Pinpoint the cell where the given text exists, returning its (X, Y) midpoint coordinate. 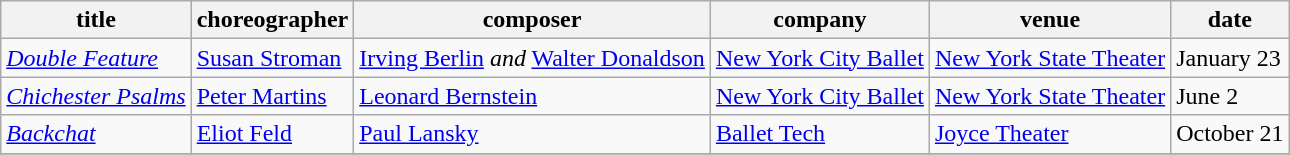
June 2 (1230, 96)
venue (1050, 20)
date (1230, 20)
Leonard Bernstein (532, 96)
company (820, 20)
Joyce Theater (1050, 134)
Ballet Tech (820, 134)
January 23 (1230, 58)
October 21 (1230, 134)
composer (532, 20)
Peter Martins (272, 96)
Irving Berlin and Walter Donaldson (532, 58)
Chichester Psalms (96, 96)
Susan Stroman (272, 58)
Paul Lansky (532, 134)
title (96, 20)
Double Feature (96, 58)
Backchat (96, 134)
Eliot Feld (272, 134)
choreographer (272, 20)
